For the text-containing cell, return its midpoint in (X, Y) coordinate format. 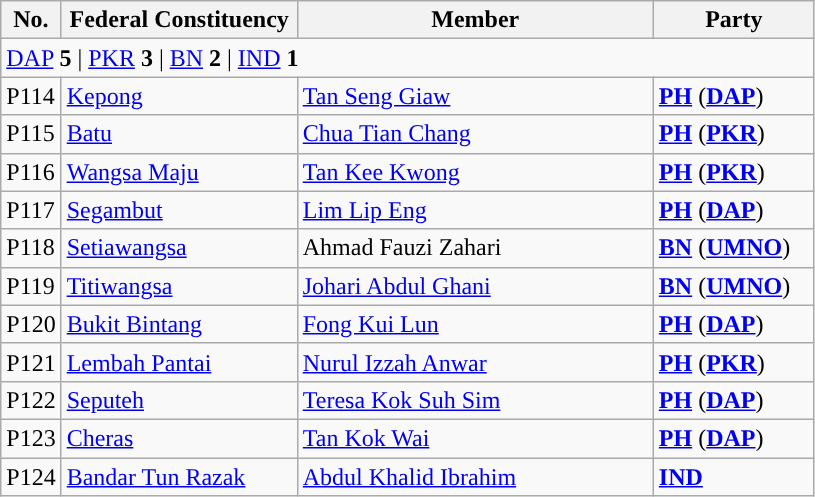
Cheras (179, 438)
Wangsa Maju (179, 172)
Bandar Tun Razak (179, 477)
Tan Kok Wai (475, 438)
Chua Tian Chang (475, 134)
Teresa Kok Suh Sim (475, 400)
P123 (31, 438)
Segambut (179, 210)
Kepong (179, 96)
Fong Kui Lun (475, 324)
Lim Lip Eng (475, 210)
Seputeh (179, 400)
Titiwangsa (179, 286)
IND (734, 477)
P117 (31, 210)
Johari Abdul Ghani (475, 286)
Bukit Bintang (179, 324)
P120 (31, 324)
P115 (31, 134)
P116 (31, 172)
No. (31, 20)
Batu (179, 134)
P124 (31, 477)
Lembah Pantai (179, 362)
Setiawangsa (179, 248)
Ahmad Fauzi Zahari (475, 248)
P118 (31, 248)
Abdul Khalid Ibrahim (475, 477)
P114 (31, 96)
P122 (31, 400)
P121 (31, 362)
Member (475, 20)
P119 (31, 286)
Party (734, 20)
Federal Constituency (179, 20)
Tan Seng Giaw (475, 96)
Nurul Izzah Anwar (475, 362)
DAP 5 | PKR 3 | BN 2 | IND 1 (408, 58)
Tan Kee Kwong (475, 172)
